Find where the given text appears and provide that cell's center as [X, Y] coordinate. 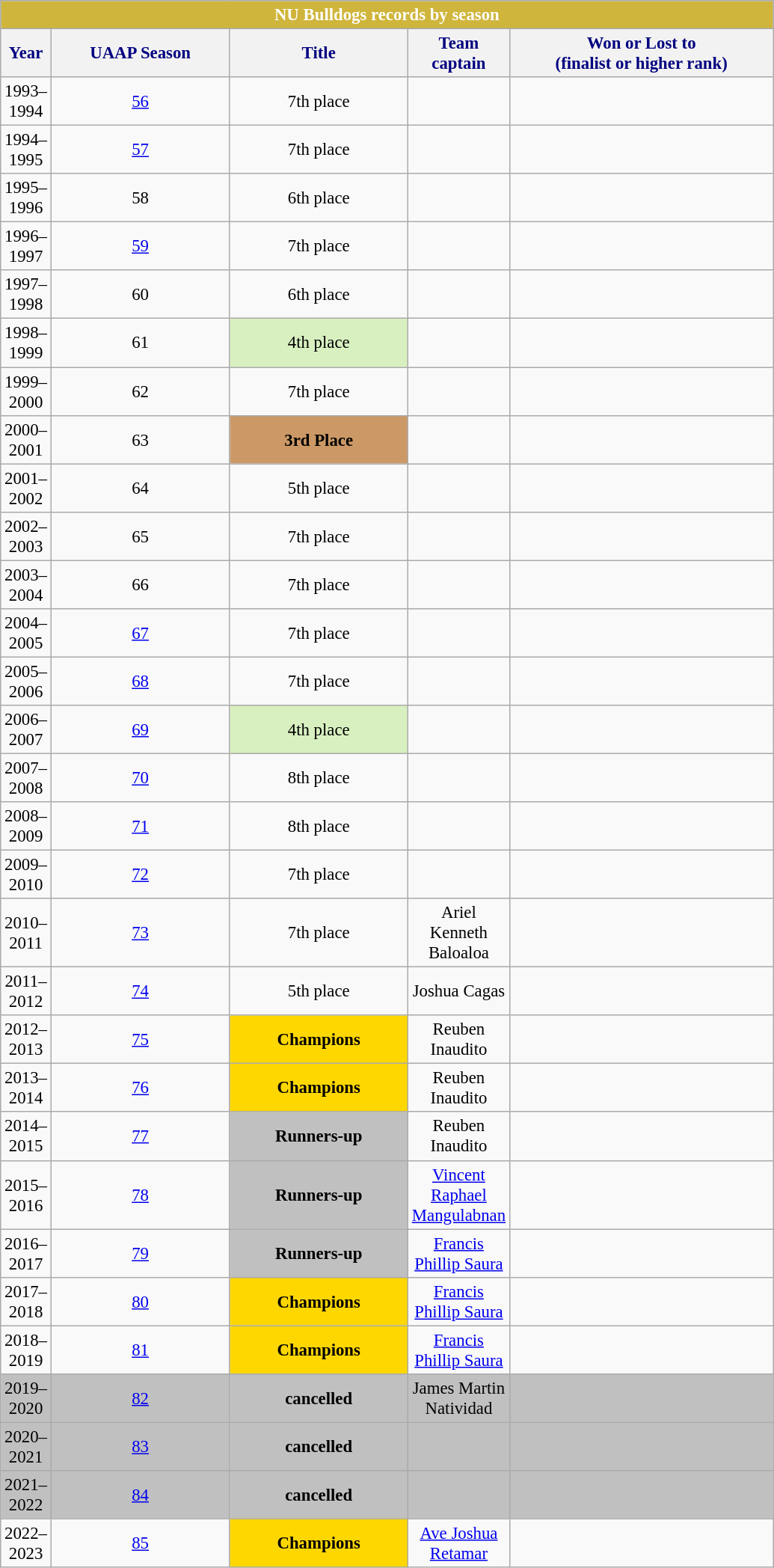
2012–2013 [26, 1040]
1996–1997 [26, 247]
2021–2022 [26, 1495]
2018–2019 [26, 1350]
79 [141, 1254]
Joshua Cagas [458, 992]
2006–2007 [26, 730]
2002–2003 [26, 536]
Vincent Raphael Mangulabnan [458, 1195]
James Martin Natividad [458, 1399]
68 [141, 681]
73 [141, 933]
2011–2012 [26, 992]
82 [141, 1399]
76 [141, 1088]
72 [141, 875]
2014–2015 [26, 1137]
80 [141, 1302]
UAAP Season [141, 54]
1999–2000 [26, 392]
1995–1996 [26, 197]
60 [141, 295]
67 [141, 633]
NU Bulldogs records by season [387, 15]
78 [141, 1195]
Won or Lost to(finalist or higher rank) [642, 54]
70 [141, 778]
69 [141, 730]
66 [141, 585]
2009–2010 [26, 875]
58 [141, 197]
63 [141, 440]
Title [319, 54]
2007–2008 [26, 778]
2016–2017 [26, 1254]
Year [26, 54]
Ariel Kenneth Baloaloa [458, 933]
2005–2006 [26, 681]
2008–2009 [26, 826]
2019–2020 [26, 1399]
85 [141, 1543]
2000–2001 [26, 440]
3rd Place [319, 440]
1997–1998 [26, 295]
Team captain [458, 54]
61 [141, 343]
2001–2002 [26, 488]
2017–2018 [26, 1302]
2015–2016 [26, 1195]
81 [141, 1350]
1993–1994 [26, 102]
83 [141, 1447]
2004–2005 [26, 633]
2022–2023 [26, 1543]
74 [141, 992]
2003–2004 [26, 585]
2013–2014 [26, 1088]
64 [141, 488]
62 [141, 392]
2010–2011 [26, 933]
84 [141, 1495]
65 [141, 536]
1994–1995 [26, 150]
59 [141, 247]
1998–1999 [26, 343]
71 [141, 826]
56 [141, 102]
57 [141, 150]
77 [141, 1137]
Ave Joshua Retamar [458, 1543]
75 [141, 1040]
2020–2021 [26, 1447]
